Return (x, y) of the center of cell containing provided text 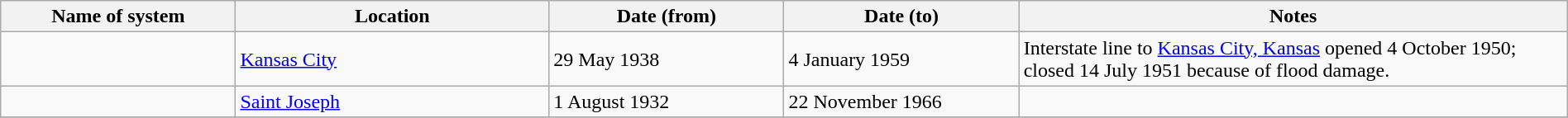
Interstate line to Kansas City, Kansas opened 4 October 1950; closed 14 July 1951 because of flood damage. (1293, 59)
Notes (1293, 17)
Location (392, 17)
Saint Joseph (392, 101)
Kansas City (392, 59)
22 November 1966 (901, 101)
4 January 1959 (901, 59)
Name of system (118, 17)
1 August 1932 (667, 101)
29 May 1938 (667, 59)
Date (to) (901, 17)
Date (from) (667, 17)
